Detect which cell encompasses the target text, then output its (X, Y) center coordinate. 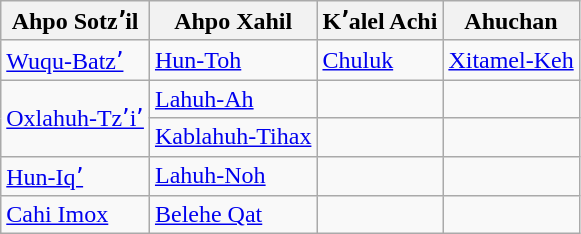
Chuluk (380, 60)
Hun-Toh (233, 60)
Cahi Imox (76, 215)
Lahuh-Noh (233, 176)
Kablahuh-Tihax (233, 137)
Oxlahuh-Tzʼiʼ (76, 118)
Wuqu-Batzʼ (76, 60)
Xitamel-Keh (511, 60)
Lahuh-Ah (233, 99)
Hun-Iqʼ (76, 176)
Belehe Qat (233, 215)
Ahpo Sotzʼil (76, 21)
Ahpo Xahil (233, 21)
Kʼalel Achi (380, 21)
Ahuchan (511, 21)
